From the cell containing the given text, extract its center point as [X, Y] coordinate. 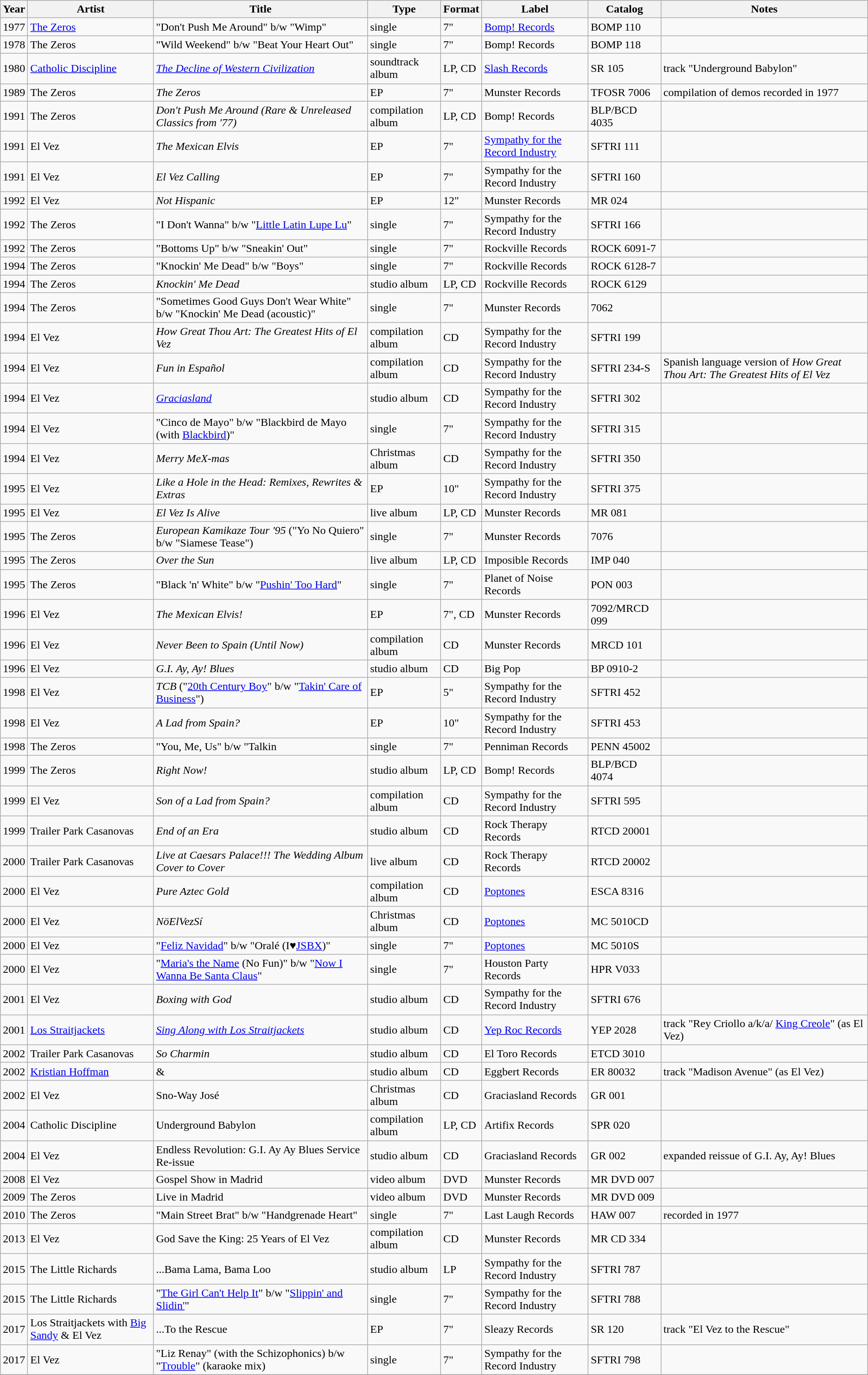
Artifix Records [535, 1125]
1989 [14, 92]
How Great Thou Art: The Greatest Hits of El Vez [261, 338]
expanded reissue of G.I. Ay, Ay! Blues [764, 1155]
track "Underground Babylon" [764, 69]
Houston Party Records [535, 970]
SFTRI 788 [624, 1299]
Los Straitjackets [91, 1030]
Notes [764, 9]
SFTRI 453 [624, 723]
1977 [14, 27]
2010 [14, 1215]
2009 [14, 1197]
The Mexican Elvis [261, 147]
El Vez Is Alive [261, 513]
The Decline of Western Civilization [261, 69]
Label [535, 9]
SFTRI 315 [624, 429]
SFTRI 375 [624, 489]
Knockin' Me Dead [261, 283]
Over the Sun [261, 560]
SFTRI 166 [624, 225]
BOMP 118 [624, 45]
7062 [624, 308]
5" [461, 692]
Live in Madrid [261, 1197]
"Don't Push Me Around" b/w "Wimp" [261, 27]
"Bottoms Up" b/w "Sneakin' Out" [261, 248]
ROCK 6129 [624, 283]
"Liz Renay" (with the Schizophonics) b/w "Trouble" (karaoke mix) [261, 1359]
"Sometimes Good Guys Don't Wear White" b/w "Knockin' Me Dead (acoustic)" [261, 308]
12" [461, 200]
Planet of Noise Records [535, 585]
recorded in 1977 [764, 1215]
Los Straitjackets with Big Sandy & El Vez [91, 1330]
BLP/BCD 4035 [624, 116]
7076 [624, 536]
SPR 020 [624, 1125]
"Cinco de Mayo" b/w "Blackbird de Mayo (with Blackbird)" [261, 429]
ESCA 8316 [624, 892]
"You, Me, Us" b/w "Talkin [261, 747]
IMP 040 [624, 560]
YEP 2028 [624, 1030]
"Knockin' Me Dead" b/w "Boys" [261, 266]
SFTRI 199 [624, 338]
"The Girl Can't Help It" b/w "Slippin' and Slidin'" [261, 1299]
SR 120 [624, 1330]
BOMP 110 [624, 27]
soundtrack album [404, 69]
"Wild Weekend" b/w "Beat Your Heart Out" [261, 45]
2013 [14, 1239]
Sleazy Records [535, 1330]
track "Rey Criollo a/k/a/ King Creole" (as El Vez) [764, 1030]
compilation of demos recorded in 1977 [764, 92]
A Lad from Spain? [261, 723]
Never Been to Spain (Until Now) [261, 645]
LP [461, 1269]
SFTRI 798 [624, 1359]
Underground Babylon [261, 1125]
MC 5010S [624, 945]
Yep Roc Records [535, 1030]
El Vez Calling [261, 176]
ROCK 6091-7 [624, 248]
"Black 'n' White" b/w "Pushin' Too Hard" [261, 585]
7", CD [461, 614]
MR CD 334 [624, 1239]
MRCD 101 [624, 645]
Eggbert Records [535, 1071]
SFTRI 676 [624, 999]
...To the Rescue [261, 1330]
Endless Revolution: G.I. Ay Ay Blues Service Re-issue [261, 1155]
ETCD 3010 [624, 1054]
NöElVezSí [261, 921]
Big Pop [535, 668]
2008 [14, 1180]
1980 [14, 69]
RTCD 20002 [624, 861]
Gospel Show in Madrid [261, 1180]
Slash Records [535, 69]
Year [14, 9]
GR 001 [624, 1095]
TCB ("20th Century Boy" b/w "Takin' Care of Business") [261, 692]
1978 [14, 45]
ROCK 6128-7 [624, 266]
God Save the King: 25 Years of El Vez [261, 1239]
7092/MRCD 099 [624, 614]
PON 003 [624, 585]
SFTRI 787 [624, 1269]
"Main Street Brat" b/w "Handgrenade Heart" [261, 1215]
SFTRI 111 [624, 147]
SFTRI 350 [624, 458]
SFTRI 595 [624, 801]
MC 5010CD [624, 921]
Type [404, 9]
Right Now! [261, 771]
Penniman Records [535, 747]
Artist [91, 9]
Sing Along with Los Straitjackets [261, 1030]
Boxing with God [261, 999]
BP 0910-2 [624, 668]
Last Laugh Records [535, 1215]
MR DVD 009 [624, 1197]
...Bama Lama, Bama Loo [261, 1269]
Title [261, 9]
"Feliz Navidad" b/w "Oralé (I♥JSBX)" [261, 945]
SFTRI 302 [624, 398]
MR 081 [624, 513]
Imposible Records [535, 560]
SFTRI 234-S [624, 368]
BLP/BCD 4074 [624, 771]
RTCD 20001 [624, 831]
Not Hispanic [261, 200]
El Toro Records [535, 1054]
TFOSR 7006 [624, 92]
European Kamikaze Tour '95 ("Yo No Quiero" b/w "Siamese Tease") [261, 536]
MR 024 [624, 200]
track "Madison Avenue" (as El Vez) [764, 1071]
Live at Caesars Palace!!! The Wedding Album Cover to Cover [261, 861]
Like a Hole in the Head: Remixes, Rewrites & Extras [261, 489]
Son of a Lad from Spain? [261, 801]
SFTRI 452 [624, 692]
Merry MeX-mas [261, 458]
HPR V033 [624, 970]
"Maria's the Name (No Fun)" b/w "Now I Wanna Be Santa Claus" [261, 970]
MR DVD 007 [624, 1180]
HAW 007 [624, 1215]
SR 105 [624, 69]
Pure Aztec Gold [261, 892]
Don't Push Me Around (Rare & Unreleased Classics from '77) [261, 116]
Fun in Español [261, 368]
"I Don't Wanna" b/w "Little Latin Lupe Lu" [261, 225]
PENN 45002 [624, 747]
Sno-Way José [261, 1095]
G.I. Ay, Ay! Blues [261, 668]
End of an Era [261, 831]
Catalog [624, 9]
Format [461, 9]
So Charmin [261, 1054]
SFTRI 160 [624, 176]
& [261, 1071]
The Mexican Elvis! [261, 614]
Graciasland [261, 398]
GR 002 [624, 1155]
Kristian Hoffman [91, 1071]
track "El Vez to the Rescue" [764, 1330]
Spanish language version of How Great Thou Art: The Greatest Hits of El Vez [764, 368]
ER 80032 [624, 1071]
